Return the (x, y) coordinate for the center point of the cell that contains the specified text.  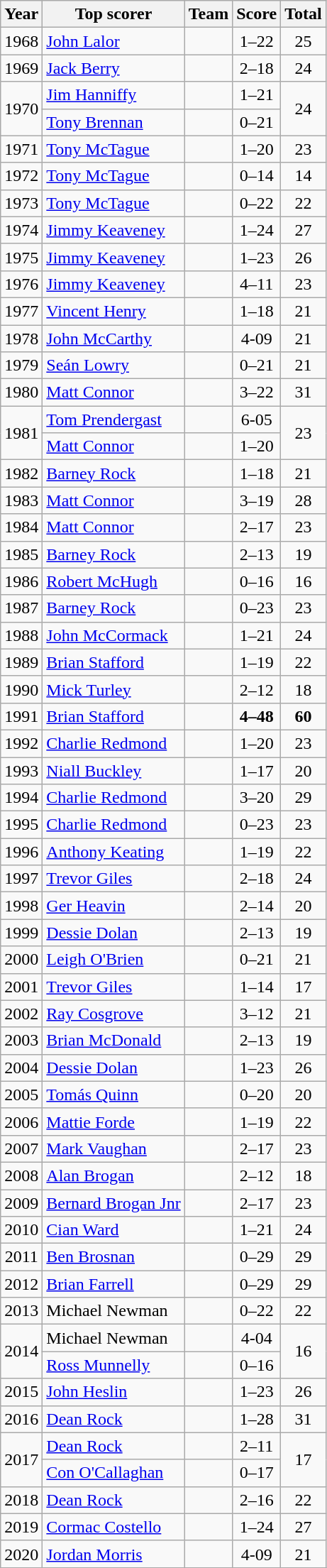
2013 (21, 1311)
1999 (21, 933)
2004 (21, 1068)
3–20 (257, 798)
1–22 (257, 41)
Tony Brennan (113, 122)
0–20 (257, 1095)
Brian McDonald (113, 1041)
1980 (21, 393)
1993 (21, 770)
1–17 (257, 770)
1973 (21, 203)
1977 (21, 311)
Ben Brosnan (113, 1257)
2020 (21, 1554)
Anthony Keating (113, 852)
2–16 (257, 1500)
1–28 (257, 1419)
2014 (21, 1352)
1997 (21, 879)
2010 (21, 1230)
1974 (21, 230)
Leigh O'Brien (113, 960)
2007 (21, 1148)
1988 (21, 635)
1–14 (257, 987)
2018 (21, 1500)
2009 (21, 1203)
Seán Lowry (113, 366)
3–12 (257, 1014)
3–19 (257, 500)
Team (209, 14)
John McCormack (113, 635)
John McCarthy (113, 339)
1989 (21, 662)
2017 (21, 1459)
6-05 (257, 420)
60 (304, 716)
Brian Farrell (113, 1284)
1994 (21, 798)
1969 (21, 68)
1986 (21, 581)
Tom Prendergast (113, 420)
2002 (21, 1014)
25 (304, 41)
1991 (21, 716)
2015 (21, 1392)
Mark Vaughan (113, 1148)
John Heslin (113, 1392)
4–48 (257, 716)
Ray Cosgrove (113, 1014)
14 (304, 176)
2001 (21, 987)
Con O'Callaghan (113, 1473)
1971 (21, 149)
2006 (21, 1122)
Robert McHugh (113, 581)
John Lalor (113, 41)
1982 (21, 473)
1996 (21, 852)
1984 (21, 527)
1976 (21, 284)
2019 (21, 1527)
Mick Turley (113, 689)
1992 (21, 743)
1970 (21, 109)
4-04 (257, 1338)
28 (304, 500)
1972 (21, 176)
Total (304, 14)
Score (257, 14)
1990 (21, 689)
2016 (21, 1419)
0–17 (257, 1473)
2–11 (257, 1446)
Year (21, 14)
Jack Berry (113, 68)
0–14 (257, 176)
Jordan Morris (113, 1554)
Ross Munnelly (113, 1365)
1968 (21, 41)
1983 (21, 500)
4–11 (257, 284)
2–14 (257, 906)
1981 (21, 433)
Niall Buckley (113, 770)
2003 (21, 1041)
1978 (21, 339)
Vincent Henry (113, 311)
Cormac Costello (113, 1527)
1987 (21, 608)
2012 (21, 1284)
Bernard Brogan Jnr (113, 1203)
Alan Brogan (113, 1175)
Jim Hanniffy (113, 95)
2008 (21, 1175)
Top scorer (113, 14)
2005 (21, 1095)
1979 (21, 366)
Mattie Forde (113, 1122)
Ger Heavin (113, 906)
Tomás Quinn (113, 1095)
3–22 (257, 393)
1998 (21, 906)
2011 (21, 1257)
1975 (21, 257)
Cian Ward (113, 1230)
2000 (21, 960)
1985 (21, 554)
1995 (21, 825)
